From the cell containing the given text, extract its center point as (X, Y) coordinate. 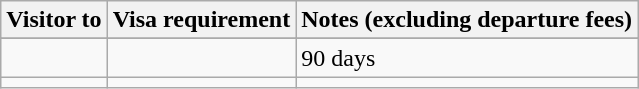
90 days (467, 58)
Notes (excluding departure fees) (467, 20)
Visitor to (54, 20)
Visa requirement (202, 20)
